Determine the [X, Y] coordinate at the center of the cell enclosing the given text.  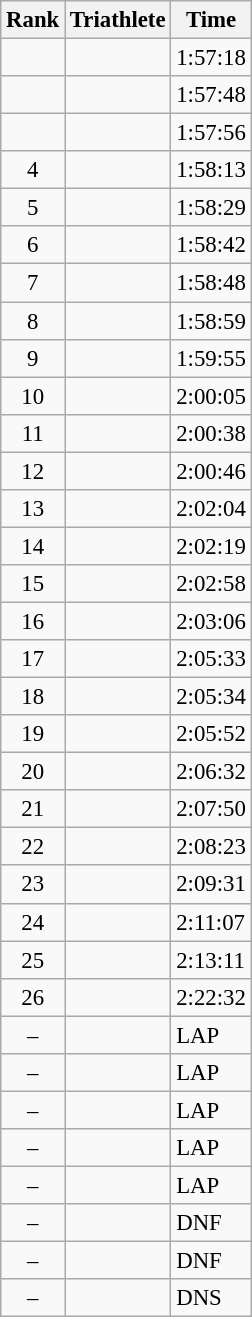
17 [33, 659]
2:05:34 [211, 697]
23 [33, 885]
2:02:58 [211, 584]
1:58:48 [211, 283]
1:58:13 [211, 170]
2:07:50 [211, 809]
21 [33, 809]
1:57:48 [211, 95]
2:09:31 [211, 885]
2:00:05 [211, 396]
4 [33, 170]
1:59:55 [211, 358]
2:00:46 [211, 471]
2:11:07 [211, 922]
24 [33, 922]
25 [33, 960]
2:22:32 [211, 997]
2:08:23 [211, 847]
9 [33, 358]
2:02:19 [211, 546]
2:00:38 [211, 433]
DNS [211, 1298]
1:57:18 [211, 58]
20 [33, 772]
2:02:04 [211, 509]
6 [33, 245]
2:06:32 [211, 772]
2:05:33 [211, 659]
1:58:42 [211, 245]
Triathlete [118, 20]
10 [33, 396]
2:05:52 [211, 734]
16 [33, 621]
19 [33, 734]
Time [211, 20]
2:13:11 [211, 960]
26 [33, 997]
1:58:29 [211, 208]
5 [33, 208]
15 [33, 584]
22 [33, 847]
2:03:06 [211, 621]
11 [33, 433]
12 [33, 471]
Rank [33, 20]
13 [33, 509]
8 [33, 321]
7 [33, 283]
14 [33, 546]
1:58:59 [211, 321]
18 [33, 697]
1:57:56 [211, 133]
